Output the [X, Y] coordinate of the center of the cell containing the given text.  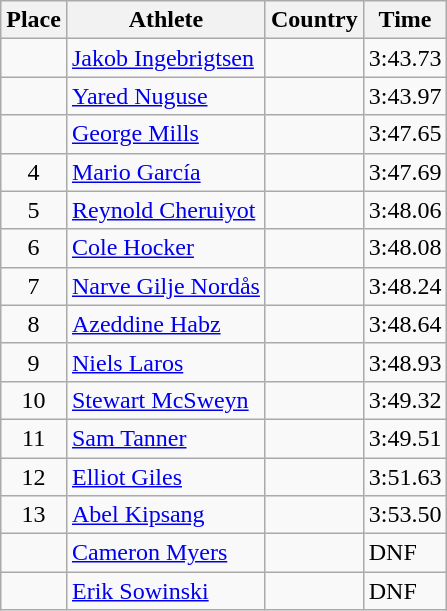
Athlete [166, 20]
3:48.24 [405, 286]
3:48.06 [405, 210]
4 [34, 172]
George Mills [166, 134]
Sam Tanner [166, 438]
3:49.32 [405, 400]
Country [314, 20]
3:47.69 [405, 172]
Stewart McSweyn [166, 400]
6 [34, 248]
3:47.65 [405, 134]
3:48.08 [405, 248]
11 [34, 438]
Erik Sowinski [166, 591]
Time [405, 20]
Jakob Ingebrigtsen [166, 58]
10 [34, 400]
3:48.64 [405, 324]
9 [34, 362]
Niels Laros [166, 362]
3:49.51 [405, 438]
Azeddine Habz [166, 324]
3:43.73 [405, 58]
3:43.97 [405, 96]
3:51.63 [405, 477]
13 [34, 515]
Cole Hocker [166, 248]
Elliot Giles [166, 477]
Abel Kipsang [166, 515]
Place [34, 20]
7 [34, 286]
Mario García [166, 172]
12 [34, 477]
Yared Nuguse [166, 96]
Cameron Myers [166, 553]
5 [34, 210]
Narve Gilje Nordås [166, 286]
8 [34, 324]
3:53.50 [405, 515]
3:48.93 [405, 362]
Reynold Cheruiyot [166, 210]
